Identify which cell holds the provided text, then report its [X, Y] central coordinate. 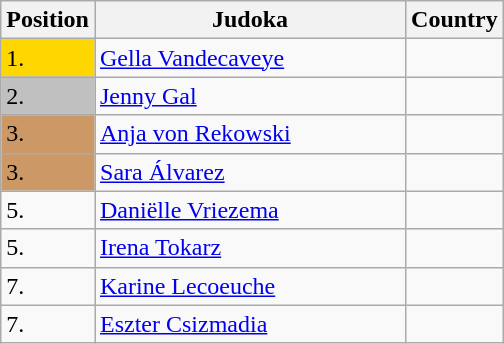
Daniëlle Vriezema [250, 210]
Eszter Csizmadia [250, 324]
Country [455, 20]
1. [48, 58]
Karine Lecoeuche [250, 286]
2. [48, 96]
Position [48, 20]
Sara Álvarez [250, 172]
Gella Vandecaveye [250, 58]
Jenny Gal [250, 96]
Irena Tokarz [250, 248]
Judoka [250, 20]
Anja von Rekowski [250, 134]
